Locate the cell with the specified text and output its (X, Y) center coordinate. 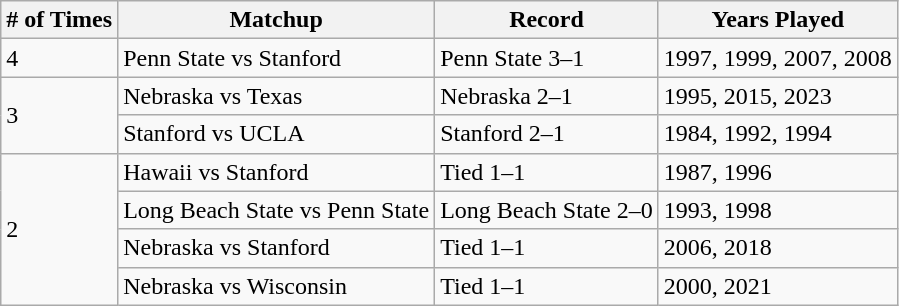
1984, 1992, 1994 (778, 134)
1997, 1999, 2007, 2008 (778, 58)
Years Played (778, 20)
3 (60, 115)
2 (60, 229)
2000, 2021 (778, 286)
Hawaii vs Stanford (276, 172)
# of Times (60, 20)
Nebraska vs Wisconsin (276, 286)
Nebraska 2–1 (547, 96)
Nebraska vs Texas (276, 96)
1993, 1998 (778, 210)
Stanford 2–1 (547, 134)
Nebraska vs Stanford (276, 248)
Long Beach State vs Penn State (276, 210)
Stanford vs UCLA (276, 134)
Matchup (276, 20)
1995, 2015, 2023 (778, 96)
Record (547, 20)
2006, 2018 (778, 248)
4 (60, 58)
Penn State vs Stanford (276, 58)
Penn State 3–1 (547, 58)
Long Beach State 2–0 (547, 210)
1987, 1996 (778, 172)
